Return (x, y) of the center of cell containing provided text 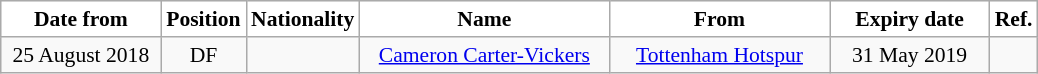
Date from (81, 19)
Position (204, 19)
25 August 2018 (81, 55)
Tottenham Hotspur (719, 55)
Expiry date (910, 19)
From (719, 19)
Nationality (302, 19)
31 May 2019 (910, 55)
Cameron Carter-Vickers (484, 55)
DF (204, 55)
Name (484, 19)
Ref. (1014, 19)
